Return the [X, Y] coordinate for the center point of the cell that contains the specified text.  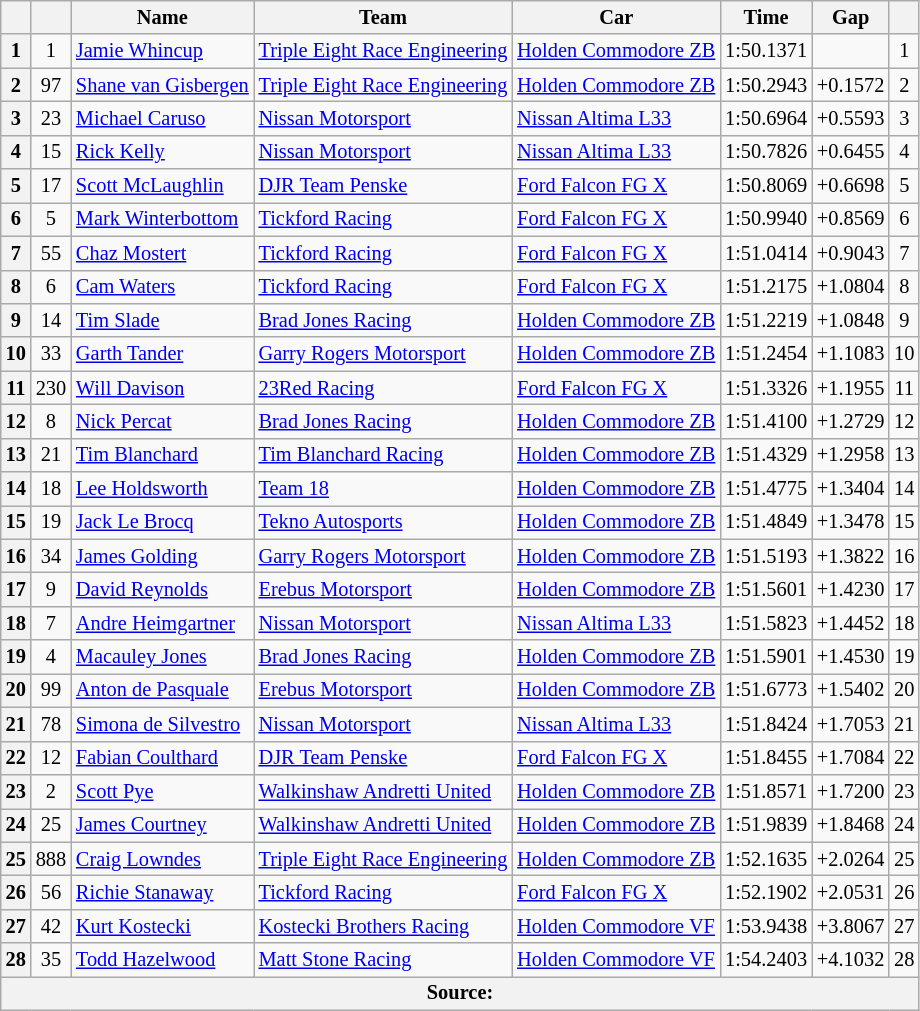
1:51.3326 [766, 388]
1:51.4775 [766, 489]
Tim Slade [162, 320]
Jamie Whincup [162, 51]
33 [51, 354]
1:51.5601 [766, 589]
Garth Tander [162, 354]
Nick Percat [162, 421]
1:50.9940 [766, 219]
Chaz Mostert [162, 253]
Tim Blanchard Racing [384, 455]
+0.8569 [850, 219]
+1.3404 [850, 489]
1:51.5901 [766, 657]
James Golding [162, 556]
+1.2729 [850, 421]
1:51.4100 [766, 421]
Team 18 [384, 489]
55 [51, 253]
1:50.1371 [766, 51]
35 [51, 960]
1:51.4849 [766, 522]
+1.2958 [850, 455]
Scott McLaughlin [162, 186]
230 [51, 388]
56 [51, 892]
Anton de Pasquale [162, 690]
+1.3822 [850, 556]
78 [51, 724]
Todd Hazelwood [162, 960]
42 [51, 926]
1:51.2219 [766, 320]
1:53.9438 [766, 926]
+4.1032 [850, 960]
Team [384, 17]
1:50.2943 [766, 85]
1:54.2403 [766, 960]
1:52.1902 [766, 892]
34 [51, 556]
Scott Pye [162, 791]
1:51.0414 [766, 253]
+1.4530 [850, 657]
David Reynolds [162, 589]
1:51.8424 [766, 724]
Michael Caruso [162, 118]
+1.7200 [850, 791]
Kostecki Brothers Racing [384, 926]
+0.9043 [850, 253]
Name [162, 17]
1:51.9839 [766, 825]
+1.8468 [850, 825]
Car [616, 17]
Will Davison [162, 388]
Tim Blanchard [162, 455]
+1.7084 [850, 758]
1:51.2175 [766, 287]
+1.1955 [850, 388]
+0.5593 [850, 118]
+1.4452 [850, 623]
James Courtney [162, 825]
888 [51, 859]
Mark Winterbottom [162, 219]
1:51.8571 [766, 791]
23Red Racing [384, 388]
+2.0264 [850, 859]
1:51.6773 [766, 690]
1:52.1635 [766, 859]
+1.7053 [850, 724]
+1.0804 [850, 287]
Time [766, 17]
1:51.5193 [766, 556]
+0.6698 [850, 186]
Macauley Jones [162, 657]
+3.8067 [850, 926]
Fabian Coulthard [162, 758]
Simona de Silvestro [162, 724]
+1.3478 [850, 522]
+1.1083 [850, 354]
99 [51, 690]
Rick Kelly [162, 152]
1:51.2454 [766, 354]
1:51.8455 [766, 758]
Kurt Kostecki [162, 926]
Tekno Autosports [384, 522]
Cam Waters [162, 287]
1:50.8069 [766, 186]
+2.0531 [850, 892]
Jack Le Brocq [162, 522]
Source: [460, 993]
Gap [850, 17]
97 [51, 85]
Lee Holdsworth [162, 489]
+0.6455 [850, 152]
1:51.4329 [766, 455]
Matt Stone Racing [384, 960]
Andre Heimgartner [162, 623]
Shane van Gisbergen [162, 85]
+1.0848 [850, 320]
1:51.5823 [766, 623]
1:50.7826 [766, 152]
Craig Lowndes [162, 859]
+1.4230 [850, 589]
+0.1572 [850, 85]
+1.5402 [850, 690]
1:50.6964 [766, 118]
Richie Stanaway [162, 892]
